Output the (X, Y) coordinate of the center of the cell containing the given text.  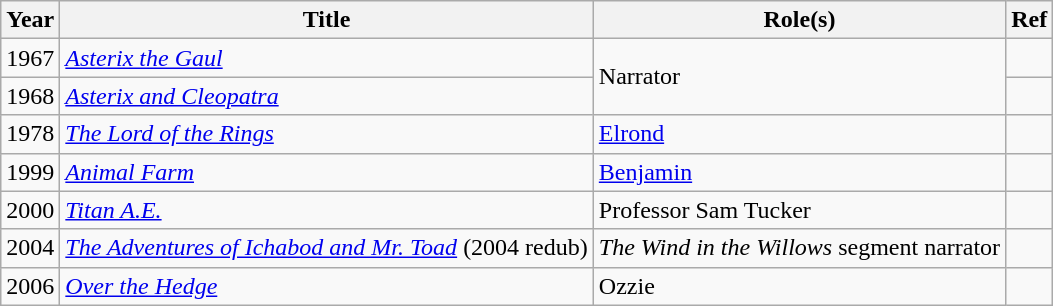
The Adventures of Ichabod and Mr. Toad (2004 redub) (326, 248)
Elrond (799, 134)
Titan A.E. (326, 210)
Narrator (799, 77)
1978 (30, 134)
2006 (30, 286)
1967 (30, 58)
Asterix and Cleopatra (326, 96)
Animal Farm (326, 172)
Professor Sam Tucker (799, 210)
Over the Hedge (326, 286)
Ref (1030, 20)
Benjamin (799, 172)
2000 (30, 210)
2004 (30, 248)
The Lord of the Rings (326, 134)
The Wind in the Willows segment narrator (799, 248)
1968 (30, 96)
Year (30, 20)
Role(s) (799, 20)
Asterix the Gaul (326, 58)
Title (326, 20)
1999 (30, 172)
Ozzie (799, 286)
